From the cell containing the given text, extract its center point as [X, Y] coordinate. 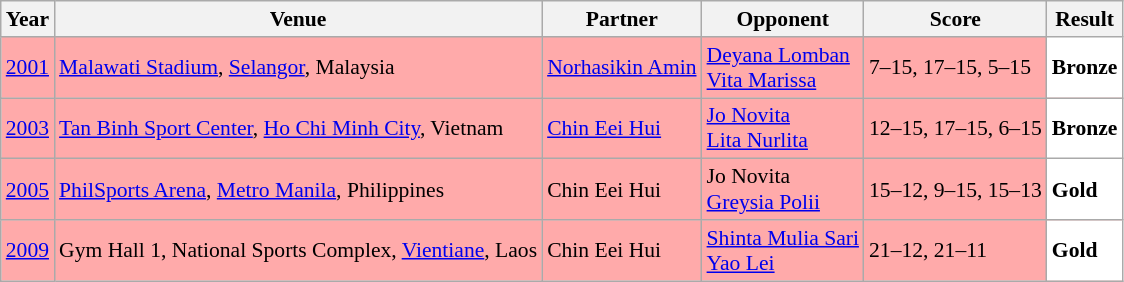
Malawati Stadium, Selangor, Malaysia [298, 68]
Year [28, 19]
2003 [28, 128]
2009 [28, 250]
Opponent [783, 19]
Partner [622, 19]
Score [956, 19]
PhilSports Arena, Metro Manila, Philippines [298, 190]
15–12, 9–15, 15–13 [956, 190]
Deyana Lomban Vita Marissa [783, 68]
Gym Hall 1, National Sports Complex, Vientiane, Laos [298, 250]
2005 [28, 190]
21–12, 21–11 [956, 250]
12–15, 17–15, 6–15 [956, 128]
Jo Novita Lita Nurlita [783, 128]
Shinta Mulia Sari Yao Lei [783, 250]
2001 [28, 68]
Norhasikin Amin [622, 68]
Jo Novita Greysia Polii [783, 190]
Venue [298, 19]
Result [1085, 19]
7–15, 17–15, 5–15 [956, 68]
Tan Binh Sport Center, Ho Chi Minh City, Vietnam [298, 128]
